Capture the cell that displays the provided text and extract its [X, Y] central coordinate. 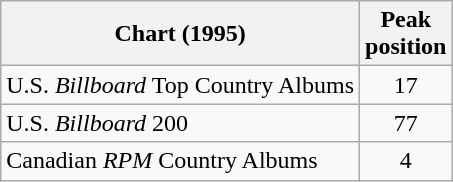
17 [406, 85]
Chart (1995) [180, 34]
77 [406, 123]
Canadian RPM Country Albums [180, 161]
U.S. Billboard 200 [180, 123]
Peakposition [406, 34]
U.S. Billboard Top Country Albums [180, 85]
4 [406, 161]
